Return (X, Y) of the center of cell containing provided text 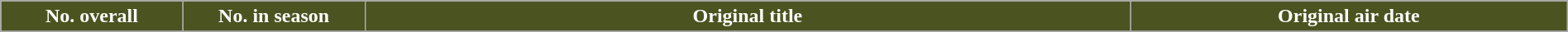
Original title (748, 16)
No. in season (274, 16)
No. overall (92, 16)
Original air date (1348, 16)
